Capture the cell that displays the provided text and extract its [x, y] central coordinate. 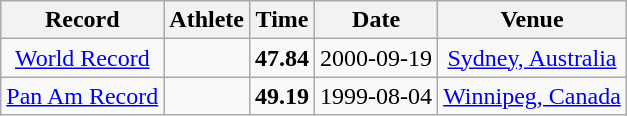
Athlete [207, 20]
47.84 [282, 58]
Time [282, 20]
World Record [82, 58]
Pan Am Record [82, 96]
1999-08-04 [376, 96]
Date [376, 20]
49.19 [282, 96]
Sydney, Australia [532, 58]
2000-09-19 [376, 58]
Winnipeg, Canada [532, 96]
Record [82, 20]
Venue [532, 20]
